Output the (x, y) coordinate of the center of the cell containing the given text.  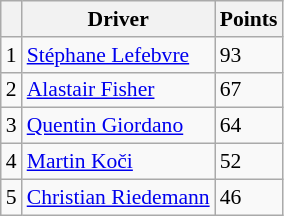
52 (249, 162)
67 (249, 90)
Alastair Fisher (118, 90)
1 (12, 55)
4 (12, 162)
Points (249, 19)
Driver (118, 19)
93 (249, 55)
Stéphane Lefebvre (118, 55)
Christian Riedemann (118, 197)
3 (12, 126)
46 (249, 197)
Martin Koči (118, 162)
64 (249, 126)
Quentin Giordano (118, 126)
5 (12, 197)
2 (12, 90)
